Detect which cell encompasses the target text, then output its (x, y) center coordinate. 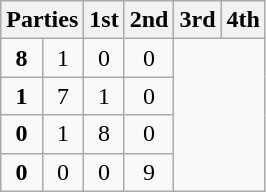
4th (243, 20)
Parties (42, 20)
3rd (198, 20)
7 (63, 96)
2nd (149, 20)
9 (149, 172)
1st (104, 20)
